Search for the cell housing the specified text and yield its [X, Y] center coordinate. 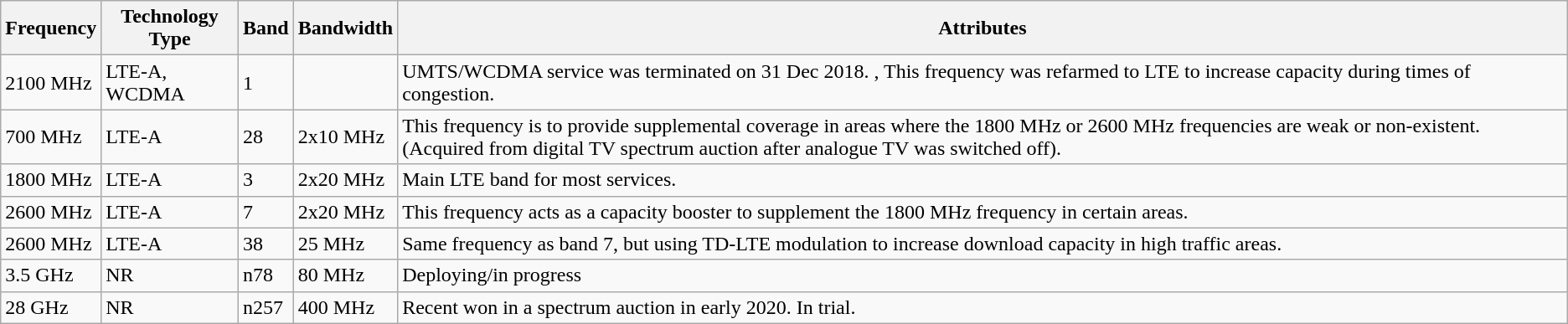
400 MHz [345, 307]
3.5 GHz [51, 275]
38 [266, 244]
LTE-A, WCDMA [170, 82]
Technology Type [170, 28]
28 GHz [51, 307]
25 MHz [345, 244]
2100 MHz [51, 82]
Recent won in a spectrum auction in early 2020. In trial. [983, 307]
Deploying/in progress [983, 275]
80 MHz [345, 275]
1800 MHz [51, 180]
Bandwidth [345, 28]
n78 [266, 275]
Band [266, 28]
Frequency [51, 28]
This frequency acts as a capacity booster to supplement the 1800 MHz frequency in certain areas. [983, 212]
2x10 MHz [345, 137]
n257 [266, 307]
3 [266, 180]
Main LTE band for most services. [983, 180]
Attributes [983, 28]
1 [266, 82]
28 [266, 137]
700 MHz [51, 137]
UMTS/WCDMA service was terminated on 31 Dec 2018. , This frequency was refarmed to LTE to increase capacity during times of congestion. [983, 82]
7 [266, 212]
Same frequency as band 7, but using TD-LTE modulation to increase download capacity in high traffic areas. [983, 244]
